Scan for the cell matching the given text and deliver its [x, y] coordinate at center. 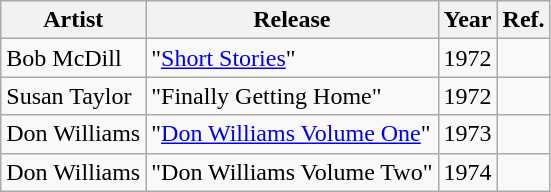
Ref. [524, 20]
"Don Williams Volume Two" [292, 172]
1974 [468, 172]
Year [468, 20]
Release [292, 20]
"Don Williams Volume One" [292, 134]
Bob McDill [74, 58]
"Short Stories" [292, 58]
1973 [468, 134]
Susan Taylor [74, 96]
"Finally Getting Home" [292, 96]
Artist [74, 20]
